Find where the given text appears and provide that cell's center as [X, Y] coordinate. 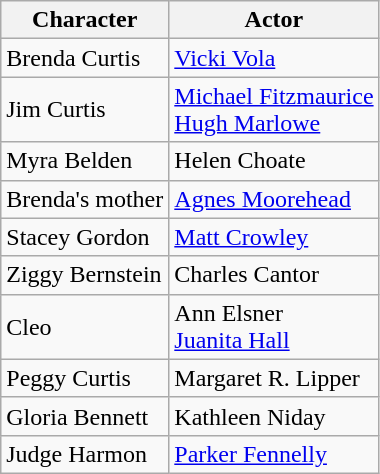
Vicki Vola [274, 58]
Kathleen Niday [274, 416]
Peggy Curtis [85, 378]
Parker Fennelly [274, 454]
Michael FitzmauriceHugh Marlowe [274, 110]
Myra Belden [85, 161]
Ann ElsnerJuanita Hall [274, 326]
Agnes Moorehead [274, 199]
Gloria Bennett [85, 416]
Stacey Gordon [85, 237]
Judge Harmon [85, 454]
Brenda Curtis [85, 58]
Margaret R. Lipper [274, 378]
Charles Cantor [274, 275]
Ziggy Bernstein [85, 275]
Jim Curtis [85, 110]
Matt Crowley [274, 237]
Brenda's mother [85, 199]
Helen Choate [274, 161]
Character [85, 20]
Actor [274, 20]
Cleo [85, 326]
